From the cell containing the given text, extract its center point as [x, y] coordinate. 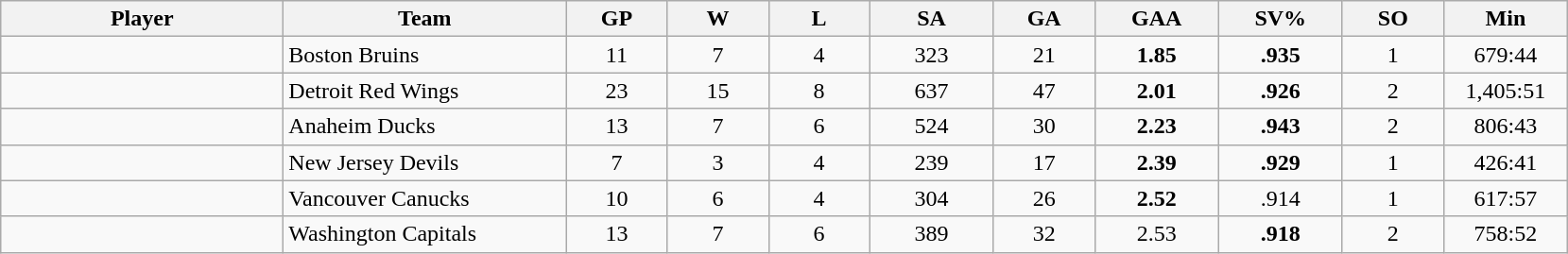
GP [616, 19]
Min [1505, 19]
30 [1043, 127]
GAA [1157, 19]
426:41 [1505, 162]
Detroit Red Wings [425, 91]
Washington Capitals [425, 234]
.914 [1280, 198]
SV% [1280, 19]
679:44 [1505, 55]
11 [616, 55]
2.39 [1157, 162]
Boston Bruins [425, 55]
2.53 [1157, 234]
758:52 [1505, 234]
617:57 [1505, 198]
3 [718, 162]
10 [616, 198]
.943 [1280, 127]
524 [932, 127]
L [818, 19]
23 [616, 91]
239 [932, 162]
8 [818, 91]
2.52 [1157, 198]
.929 [1280, 162]
2.23 [1157, 127]
15 [718, 91]
323 [932, 55]
21 [1043, 55]
1.85 [1157, 55]
47 [1043, 91]
1,405:51 [1505, 91]
.935 [1280, 55]
806:43 [1505, 127]
32 [1043, 234]
SO [1393, 19]
.926 [1280, 91]
389 [932, 234]
Player [142, 19]
2.01 [1157, 91]
New Jersey Devils [425, 162]
304 [932, 198]
W [718, 19]
SA [932, 19]
26 [1043, 198]
Team [425, 19]
Anaheim Ducks [425, 127]
GA [1043, 19]
Vancouver Canucks [425, 198]
.918 [1280, 234]
17 [1043, 162]
637 [932, 91]
